Search for the cell housing the specified text and yield its [x, y] center coordinate. 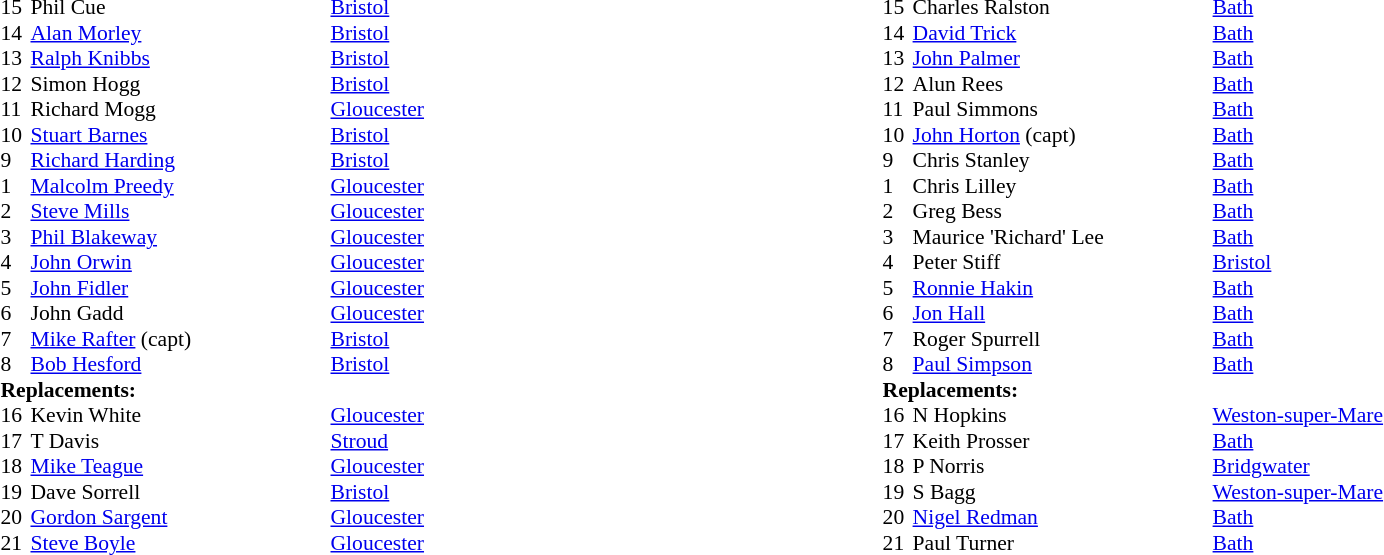
John Horton (capt) [1063, 135]
John Orwin [180, 263]
Ronnie Hakin [1063, 288]
Bob Hesford [180, 365]
David Trick [1063, 33]
Alun Rees [1063, 84]
Roger Spurrell [1063, 339]
Gordon Sargent [180, 517]
Peter Stiff [1063, 263]
Paul Simmons [1063, 109]
Mike Teague [180, 467]
Alan Morley [180, 33]
Richard Mogg [180, 109]
P Norris [1063, 467]
Steve Mills [180, 211]
Ralph Knibbs [180, 59]
Phil Blakeway [180, 237]
Paul Simpson [1063, 365]
Chris Lilley [1063, 186]
Kevin White [180, 415]
Mike Rafter (capt) [180, 339]
Stroud [377, 441]
Maurice 'Richard' Lee [1063, 237]
Greg Bess [1063, 211]
Chris Stanley [1063, 161]
Dave Sorrell [180, 492]
Simon Hogg [180, 84]
John Gadd [180, 313]
Bridgwater [1298, 467]
Malcolm Preedy [180, 186]
Stuart Barnes [180, 135]
Keith Prosser [1063, 441]
N Hopkins [1063, 415]
Jon Hall [1063, 313]
John Fidler [180, 288]
Richard Harding [180, 161]
S Bagg [1063, 492]
Nigel Redman [1063, 517]
T Davis [180, 441]
John Palmer [1063, 59]
